Detect which cell encompasses the target text, then output its [X, Y] center coordinate. 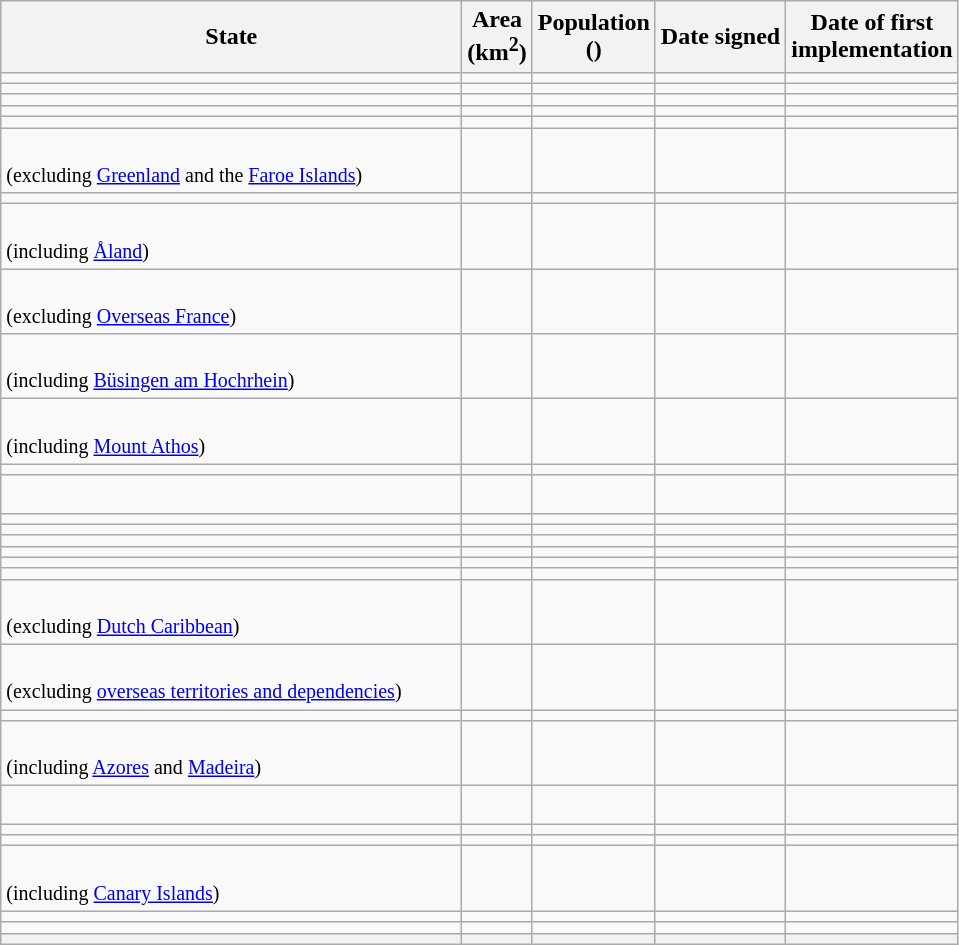
(excluding Greenland and the Faroe Islands) [232, 160]
(excluding Overseas France) [232, 302]
(including Mount Athos) [232, 432]
Date signed [720, 37]
Population() [594, 37]
(including Canary Islands) [232, 878]
(excluding overseas territories and dependencies) [232, 678]
State [232, 37]
(excluding Dutch Caribbean) [232, 612]
(including Büsingen am Hochrhein) [232, 366]
Area(km2) [497, 37]
(including Åland) [232, 236]
(including Azores and Madeira) [232, 754]
Date of firstimplementation [872, 37]
